For the text-containing cell, return its midpoint in (x, y) coordinate format. 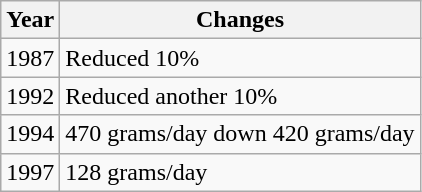
128 grams/day (240, 172)
1994 (30, 134)
Year (30, 20)
Changes (240, 20)
1992 (30, 96)
Reduced 10% (240, 58)
470 grams/day down 420 grams/day (240, 134)
Reduced another 10% (240, 96)
1997 (30, 172)
1987 (30, 58)
